Determine the [x, y] coordinate at the center of the cell enclosing the given text.  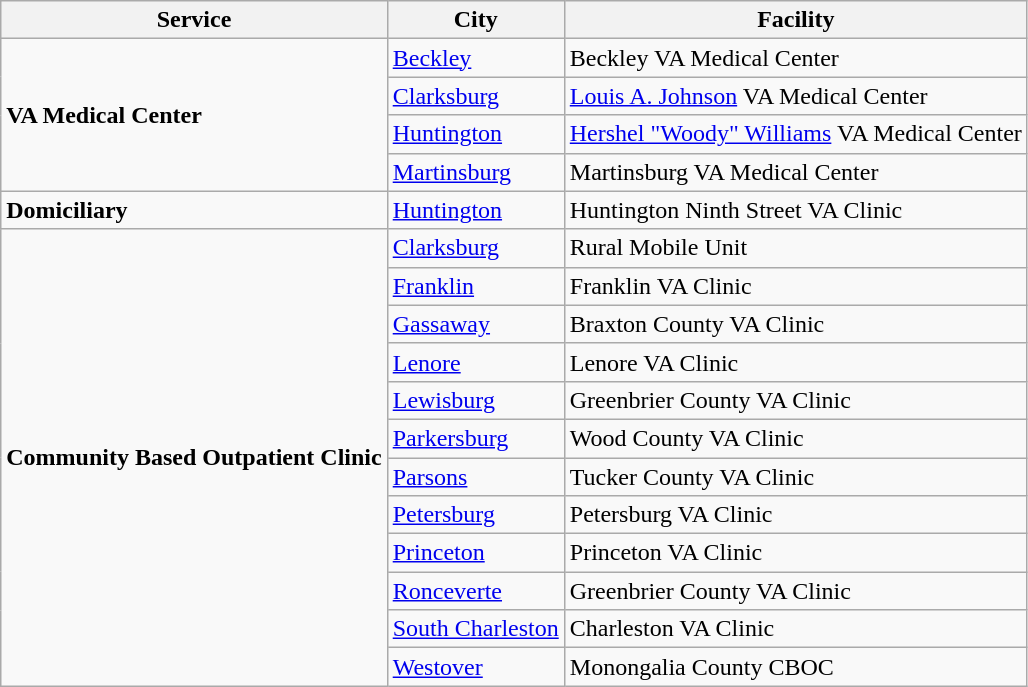
Rural Mobile Unit [796, 248]
South Charleston [476, 629]
Beckley [476, 58]
Hershel "Woody" Williams VA Medical Center [796, 134]
Lenore [476, 362]
Gassaway [476, 324]
Facility [796, 20]
Lenore VA Clinic [796, 362]
Lewisburg [476, 400]
Princeton VA Clinic [796, 553]
Tucker County VA Clinic [796, 477]
Community Based Outpatient Clinic [194, 458]
Petersburg VA Clinic [796, 515]
Westover [476, 667]
VA Medical Center [194, 115]
Petersburg [476, 515]
Parsons [476, 477]
Martinsburg [476, 172]
Parkersburg [476, 438]
Monongalia County CBOC [796, 667]
Wood County VA Clinic [796, 438]
Franklin [476, 286]
Service [194, 20]
Louis A. Johnson VA Medical Center [796, 96]
Princeton [476, 553]
Charleston VA Clinic [796, 629]
Braxton County VA Clinic [796, 324]
Franklin VA Clinic [796, 286]
Martinsburg VA Medical Center [796, 172]
Huntington Ninth Street VA Clinic [796, 210]
Beckley VA Medical Center [796, 58]
City [476, 20]
Domiciliary [194, 210]
Ronceverte [476, 591]
